Find where the given text appears and provide that cell's center as [X, Y] coordinate. 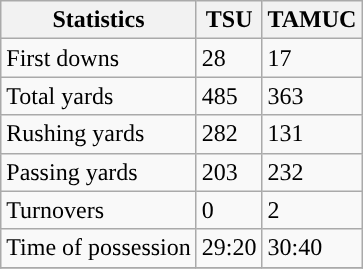
485 [229, 96]
2 [312, 210]
282 [229, 134]
30:40 [312, 248]
203 [229, 172]
First downs [99, 58]
131 [312, 134]
Time of possession [99, 248]
Rushing yards [99, 134]
TSU [229, 20]
28 [229, 58]
Turnovers [99, 210]
232 [312, 172]
17 [312, 58]
363 [312, 96]
Total yards [99, 96]
Passing yards [99, 172]
0 [229, 210]
Statistics [99, 20]
29:20 [229, 248]
TAMUC [312, 20]
